Search for the cell housing the specified text and yield its (X, Y) center coordinate. 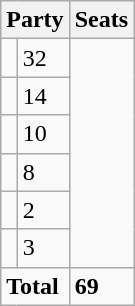
3 (43, 248)
Party (35, 20)
2 (43, 210)
10 (43, 134)
Seats (101, 20)
14 (43, 96)
69 (101, 286)
Total (35, 286)
8 (43, 172)
32 (43, 58)
